From the cell containing the given text, extract its center point as (X, Y) coordinate. 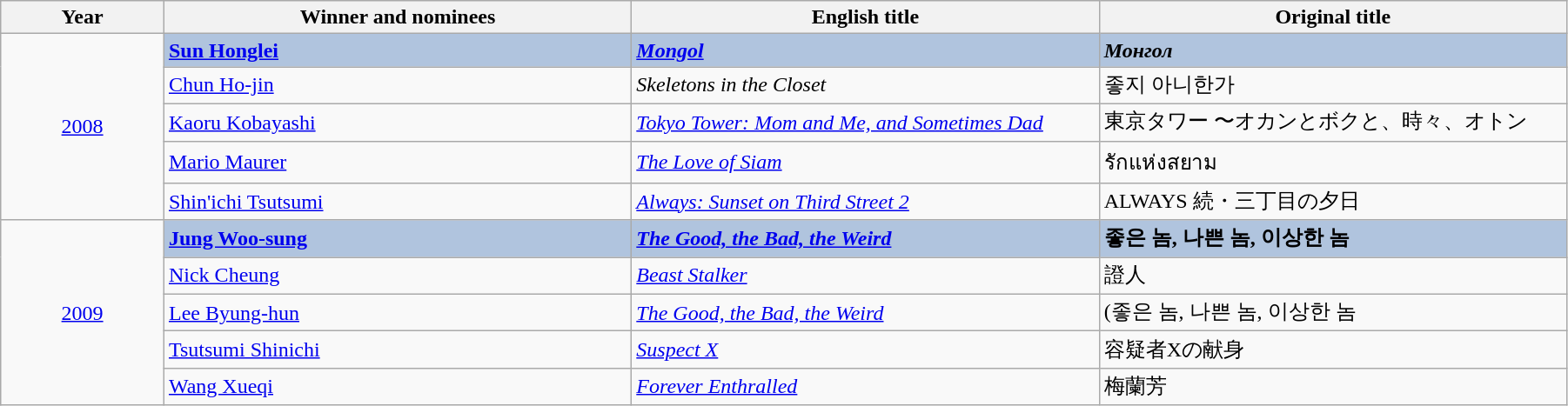
Skeletons in the Closet (865, 85)
Tsutsumi Shinichi (397, 349)
Chun Ho-jin (397, 85)
Lee Byung-hun (397, 313)
Wang Xueqi (397, 386)
容疑者Xの献身 (1333, 349)
2009 (83, 313)
Kaoru Kobayashi (397, 122)
Always: Sunset on Third Street 2 (865, 202)
證人 (1333, 276)
(좋은 놈, 나쁜 놈, 이상한 놈 (1333, 313)
2008 (83, 127)
Beast Stalker (865, 276)
좋은 놈, 나쁜 놈, 이상한 놈 (1333, 238)
梅蘭芳 (1333, 386)
Mario Maurer (397, 162)
Shin'ichi Tsutsumi (397, 202)
Winner and nominees (397, 17)
Year (83, 17)
좋지 아니한가 (1333, 85)
ALWAYS 続・三丁目の夕日 (1333, 202)
東京タワー 〜オカンとボクと、時々、オトン (1333, 122)
Forever Enthralled (865, 386)
Suspect X (865, 349)
English title (865, 17)
Mongol (865, 50)
The Love of Siam (865, 162)
Tokyo Tower: Mom and Me, and Sometimes Dad (865, 122)
Original title (1333, 17)
Jung Woo-sung (397, 238)
Монгол (1333, 50)
Sun Honglei (397, 50)
รักแห่งสยาม (1333, 162)
Nick Cheung (397, 276)
